Return (x, y) of the center of cell containing provided text 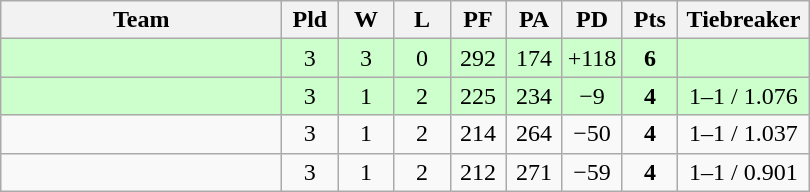
L (422, 20)
Tiebreaker (744, 20)
+118 (592, 58)
1–1 / 0.901 (744, 172)
0 (422, 58)
PD (592, 20)
225 (478, 96)
174 (534, 58)
−59 (592, 172)
6 (650, 58)
PF (478, 20)
271 (534, 172)
−9 (592, 96)
Team (142, 20)
PA (534, 20)
1–1 / 1.037 (744, 134)
264 (534, 134)
292 (478, 58)
Pts (650, 20)
212 (478, 172)
W (366, 20)
234 (534, 96)
−50 (592, 134)
214 (478, 134)
Pld (310, 20)
1–1 / 1.076 (744, 96)
